Output the [x, y] coordinate of the center of the cell containing the given text.  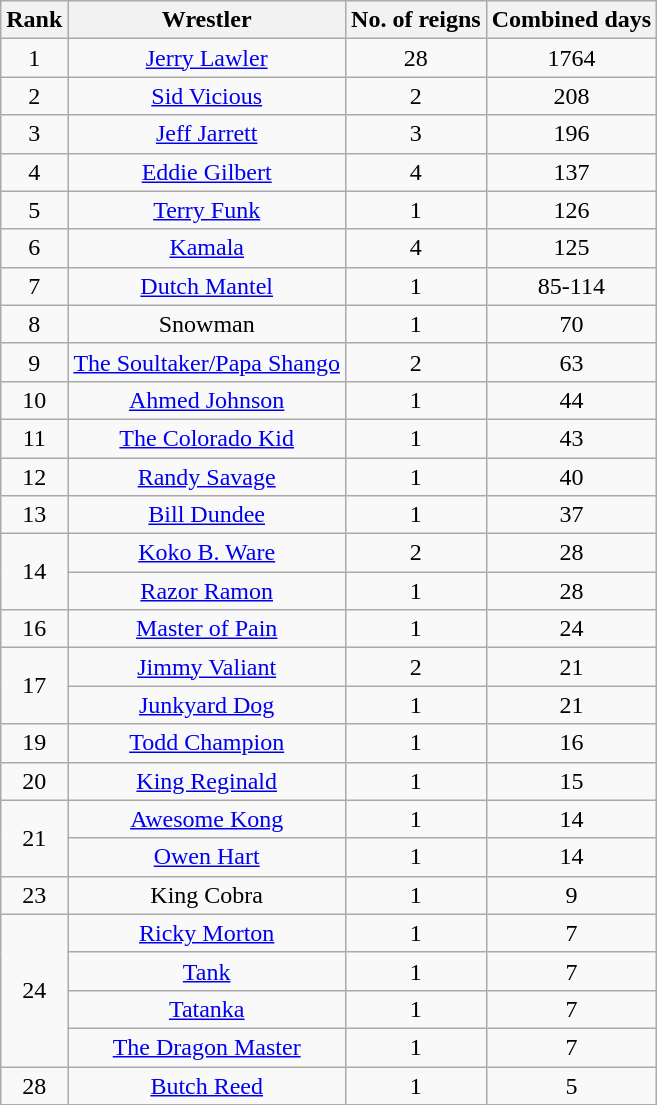
17 [34, 686]
Randy Savage [207, 477]
The Colorado Kid [207, 438]
Dutch Mantel [207, 286]
63 [571, 362]
Jimmy Valiant [207, 667]
Awesome Kong [207, 819]
126 [571, 210]
Jeff Jarrett [207, 134]
8 [34, 324]
King Cobra [207, 895]
70 [571, 324]
37 [571, 515]
1764 [571, 58]
Todd Champion [207, 743]
Eddie Gilbert [207, 172]
King Reginald [207, 781]
85-114 [571, 286]
11 [34, 438]
No. of reigns [416, 20]
10 [34, 400]
12 [34, 477]
The Dragon Master [207, 1047]
Sid Vicious [207, 96]
Tatanka [207, 1009]
Terry Funk [207, 210]
Wrestler [207, 20]
Tank [207, 971]
20 [34, 781]
The Soultaker/Papa Shango [207, 362]
137 [571, 172]
Koko B. Ware [207, 553]
Combined days [571, 20]
125 [571, 248]
44 [571, 400]
Ahmed Johnson [207, 400]
Razor Ramon [207, 591]
15 [571, 781]
Bill Dundee [207, 515]
Snowman [207, 324]
23 [34, 895]
Ricky Morton [207, 933]
40 [571, 477]
19 [34, 743]
Jerry Lawler [207, 58]
Master of Pain [207, 629]
Junkyard Dog [207, 705]
43 [571, 438]
6 [34, 248]
13 [34, 515]
Butch Reed [207, 1085]
208 [571, 96]
Rank [34, 20]
Kamala [207, 248]
Owen Hart [207, 857]
196 [571, 134]
